Capture the cell that displays the provided text and extract its (X, Y) central coordinate. 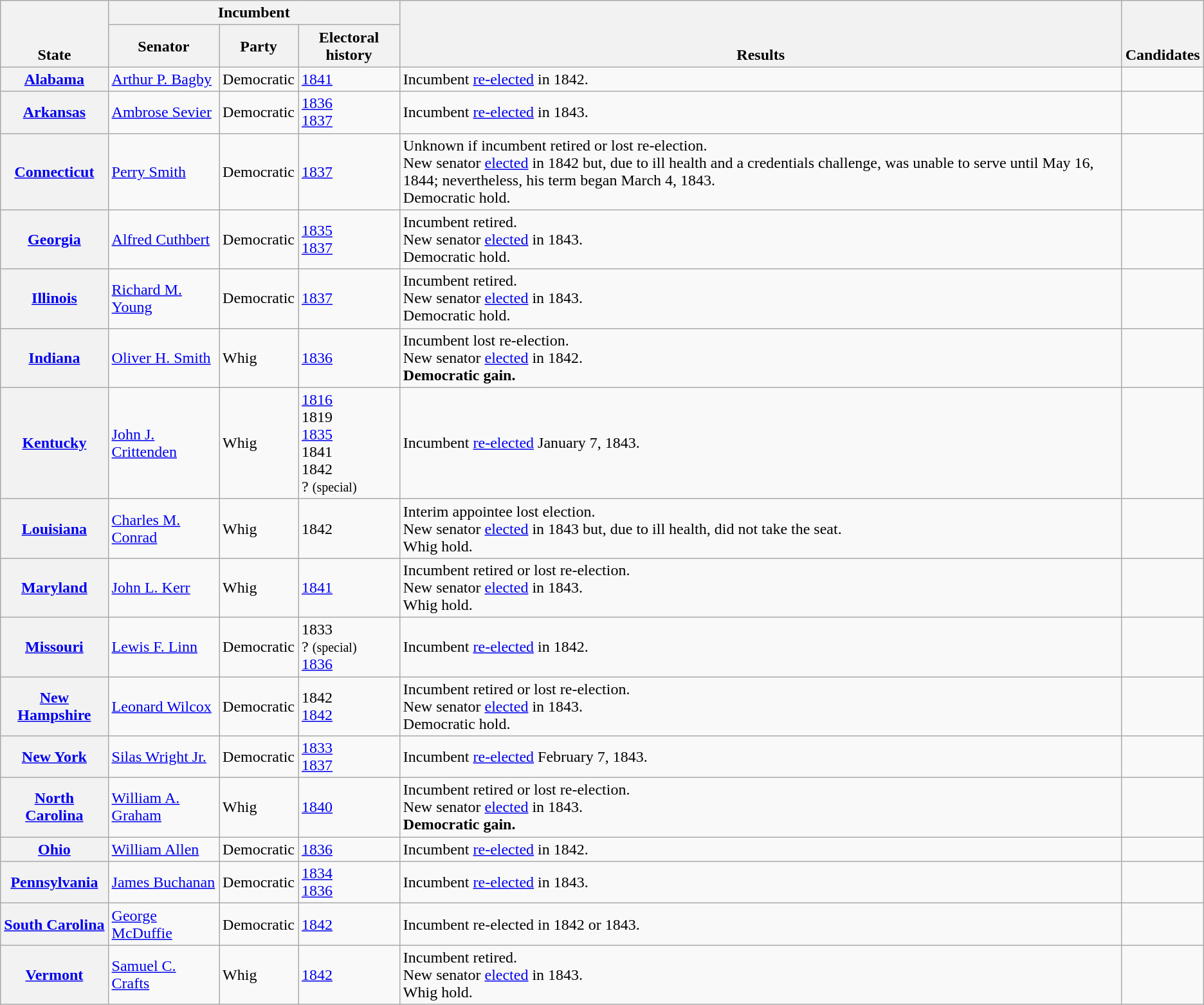
William A. Graham (163, 807)
Pennsylvania (54, 883)
Connecticut (54, 171)
Incumbent lost re-election.New senator elected in 1842.Democratic gain. (760, 358)
Alfred Cuthbert (163, 239)
Samuel C. Crafts (163, 975)
Georgia (54, 239)
Arthur P. Bagby (163, 79)
Incumbent retired.New senator elected in 1843.Whig hold. (760, 975)
18161819 18351841 1842 ? (special) (349, 443)
1833 1837 (349, 757)
Illinois (54, 299)
Vermont (54, 975)
Arkansas (54, 112)
Lewis F. Linn (163, 647)
Ohio (54, 849)
Indiana (54, 358)
1835 1837 (349, 239)
Incumbent retired or lost re-election.New senator elected in 1843.Democratic hold. (760, 706)
Senator (163, 46)
Party (259, 46)
Kentucky (54, 443)
Incumbent retired or lost re-election.New senator elected in 1843.Whig hold. (760, 587)
Louisiana (54, 528)
18361837 (349, 112)
1840 (349, 807)
1842 1842 (349, 706)
Incumbent re-elected February 7, 1843. (760, 757)
Electoral history (349, 46)
North Carolina (54, 807)
State (54, 33)
Results (760, 33)
Richard M. Young (163, 299)
New Hampshire (54, 706)
John L. Kerr (163, 587)
Maryland (54, 587)
Oliver H. Smith (163, 358)
William Allen (163, 849)
1834 1836 (349, 883)
Incumbent retired or lost re-election.New senator elected in 1843.Democratic gain. (760, 807)
Missouri (54, 647)
Charles M. Conrad (163, 528)
Interim appointee lost election.New senator elected in 1843 but, due to ill health, did not take the seat.Whig hold. (760, 528)
New York (54, 757)
Perry Smith (163, 171)
Silas Wright Jr. (163, 757)
Incumbent (253, 13)
James Buchanan (163, 883)
Leonard Wilcox (163, 706)
George McDuffie (163, 924)
Incumbent re-elected in 1842 or 1843. (760, 924)
South Carolina (54, 924)
John J. Crittenden (163, 443)
1833 ? (special)1836 (349, 647)
Candidates (1163, 33)
Incumbent re-elected January 7, 1843. (760, 443)
Ambrose Sevier (163, 112)
Alabama (54, 79)
